Detect which cell encompasses the target text, then output its (x, y) center coordinate. 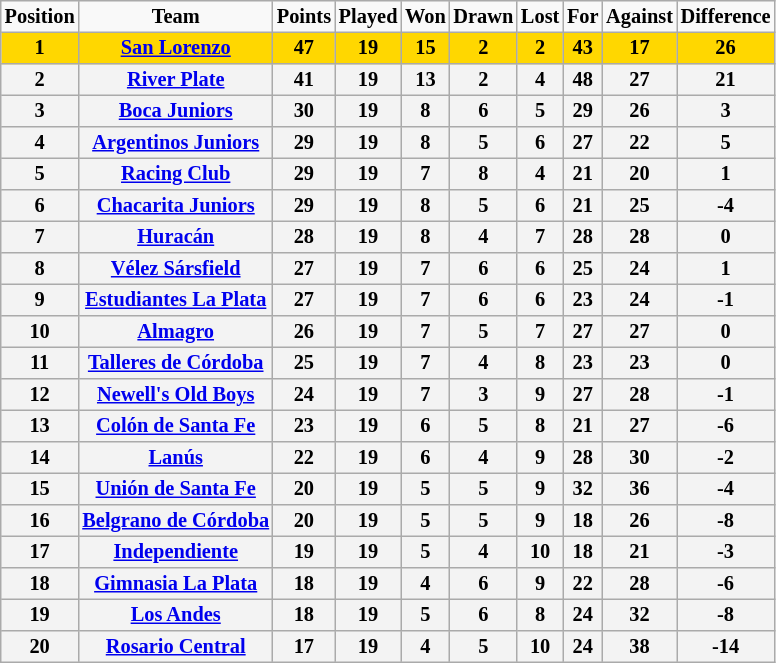
Boca Juniors (175, 111)
Drawn (484, 17)
Los Andes (175, 615)
Independiente (175, 552)
Lanús (175, 458)
41 (304, 80)
48 (582, 80)
Chacarita Juniors (175, 206)
38 (639, 647)
43 (582, 48)
Almagro (175, 332)
Colón de Santa Fe (175, 426)
-2 (726, 458)
Difference (726, 17)
Rosario Central (175, 647)
Argentinos Juniors (175, 143)
Racing Club (175, 174)
Position (40, 17)
River Plate (175, 80)
Team (175, 17)
-3 (726, 552)
Unión de Santa Fe (175, 489)
16 (40, 521)
Newell's Old Boys (175, 395)
Points (304, 17)
36 (639, 489)
47 (304, 48)
Talleres de Córdoba (175, 363)
San Lorenzo (175, 48)
Gimnasia La Plata (175, 584)
Huracán (175, 237)
11 (40, 363)
-14 (726, 647)
Belgrano de Córdoba (175, 521)
Against (639, 17)
Played (368, 17)
12 (40, 395)
For (582, 17)
14 (40, 458)
Won (425, 17)
Estudiantes La Plata (175, 300)
Vélez Sársfield (175, 269)
Lost (540, 17)
